Pinpoint the cell where the given text exists, returning its [X, Y] midpoint coordinate. 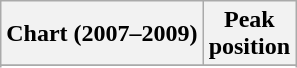
Peakposition [249, 34]
Chart (2007–2009) [102, 34]
